Output the [x, y] coordinate of the center of the cell containing the given text.  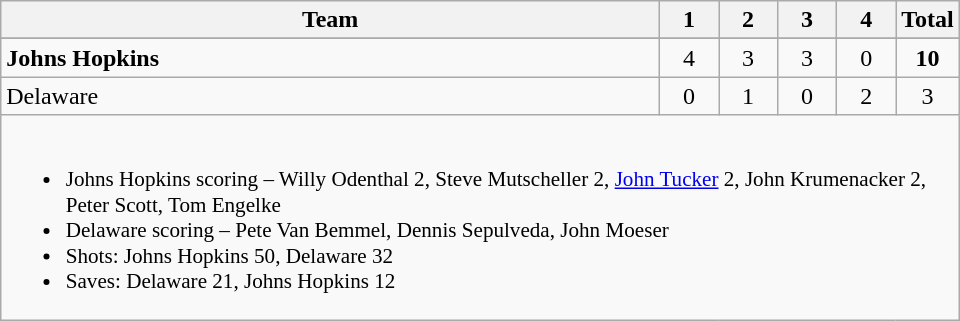
Delaware [330, 96]
Total [928, 20]
Team [330, 20]
Johns Hopkins [330, 58]
10 [928, 58]
